Search for the cell housing the specified text and yield its [x, y] center coordinate. 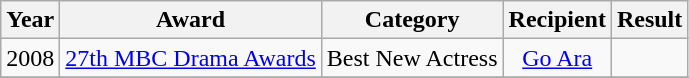
Go Ara [557, 58]
2008 [30, 58]
Result [649, 20]
Year [30, 20]
Award [191, 20]
Recipient [557, 20]
27th MBC Drama Awards [191, 58]
Best New Actress [412, 58]
Category [412, 20]
